Identify which cell holds the provided text, then report its [X, Y] central coordinate. 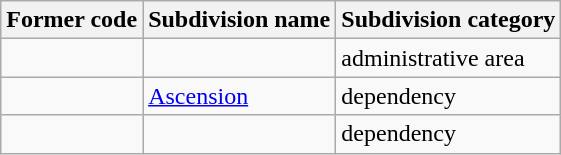
Subdivision category [448, 20]
Former code [72, 20]
Subdivision name [240, 20]
administrative area [448, 58]
Ascension [240, 96]
